Search for the cell housing the specified text and yield its [x, y] center coordinate. 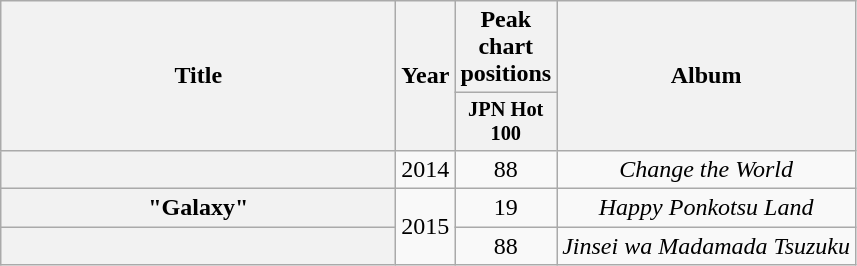
2015 [426, 227]
2014 [426, 169]
Year [426, 76]
Title [198, 76]
Happy Ponkotsu Land [706, 208]
Change the World [706, 169]
Album [706, 76]
Peak chart positions [506, 47]
JPN Hot 100 [506, 122]
"Galaxy" [198, 208]
19 [506, 208]
Jinsei wa Madamada Tsuzuku [706, 246]
